Scan for the cell matching the given text and deliver its (x, y) coordinate at center. 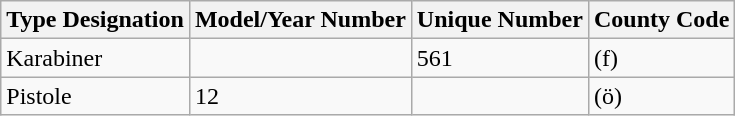
Type Designation (96, 20)
Pistole (96, 96)
12 (300, 96)
County Code (661, 20)
(f) (661, 58)
Karabiner (96, 58)
561 (500, 58)
Unique Number (500, 20)
Model/Year Number (300, 20)
(ö) (661, 96)
